Identify which cell holds the provided text, then report its [x, y] central coordinate. 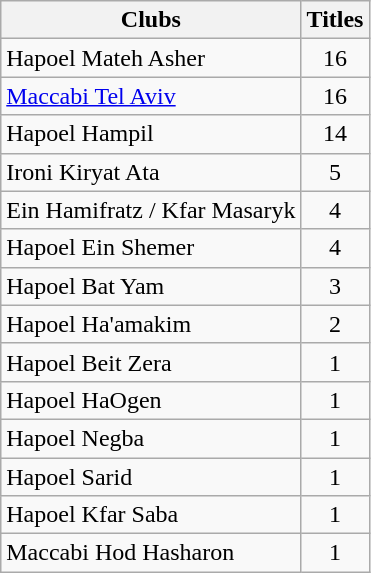
Hapoel Beit Zera [151, 362]
Maccabi Hod Hasharon [151, 553]
Hapoel Sarid [151, 477]
3 [335, 286]
Hapoel HaOgen [151, 400]
Titles [335, 20]
Ein Hamifratz / Kfar Masaryk [151, 210]
Hapoel Hampil [151, 134]
Maccabi Tel Aviv [151, 96]
Hapoel Bat Yam [151, 286]
Clubs [151, 20]
5 [335, 172]
Hapoel Mateh Asher [151, 58]
Ironi Kiryat Ata [151, 172]
Hapoel Negba [151, 438]
14 [335, 134]
Hapoel Ha'amakim [151, 324]
2 [335, 324]
Hapoel Ein Shemer [151, 248]
Hapoel Kfar Saba [151, 515]
